Pinpoint the cell where the given text exists, returning its [x, y] midpoint coordinate. 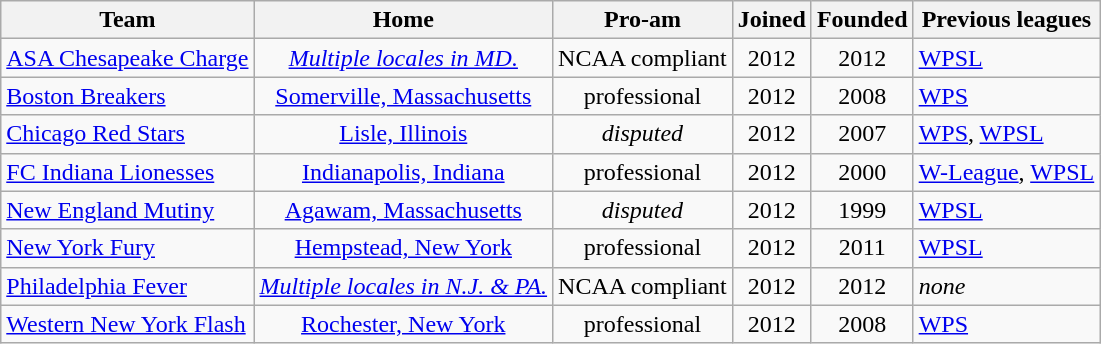
2000 [862, 172]
Boston Breakers [128, 96]
Team [128, 20]
New York Fury [128, 248]
Somerville, Massachusetts [404, 96]
Agawam, Massachusetts [404, 210]
Multiple locales in MD. [404, 58]
Western New York Flash [128, 324]
ASA Chesapeake Charge [128, 58]
FC Indiana Lionesses [128, 172]
1999 [862, 210]
Philadelphia Fever [128, 286]
2011 [862, 248]
WPS, WPSL [1006, 134]
2007 [862, 134]
Lisle, Illinois [404, 134]
none [1006, 286]
Rochester, New York [404, 324]
Home [404, 20]
Joined [772, 20]
New England Mutiny [128, 210]
Pro-am [643, 20]
Chicago Red Stars [128, 134]
Indianapolis, Indiana [404, 172]
Hempstead, New York [404, 248]
Previous leagues [1006, 20]
Founded [862, 20]
Multiple locales in N.J. & PA. [404, 286]
W-League, WPSL [1006, 172]
